From the cell containing the given text, extract its center point as (x, y) coordinate. 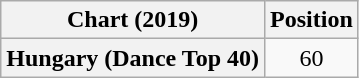
60 (312, 58)
Hungary (Dance Top 40) (133, 58)
Position (312, 20)
Chart (2019) (133, 20)
